Output the [x, y] coordinate of the center of the cell containing the given text.  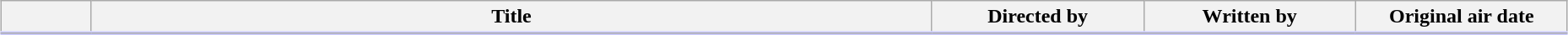
Directed by [1038, 17]
Title [511, 17]
Written by [1249, 17]
Original air date [1462, 17]
